Locate the cell with the specified text and output its (X, Y) center coordinate. 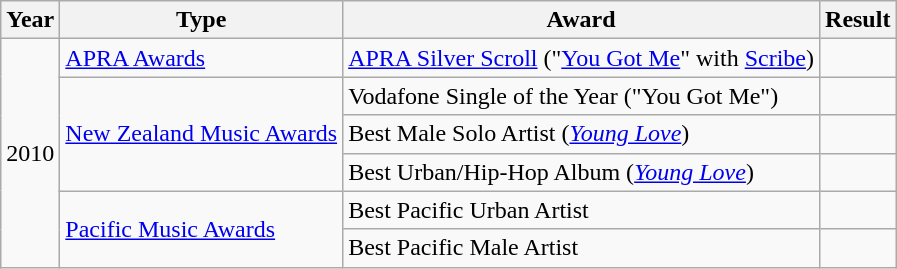
APRA Awards (202, 58)
Pacific Music Awards (202, 229)
Best Urban/Hip-Hop Album (Young Love) (582, 172)
APRA Silver Scroll ("You Got Me" with Scribe) (582, 58)
Vodafone Single of the Year ("You Got Me") (582, 96)
Type (202, 20)
2010 (30, 153)
Award (582, 20)
Year (30, 20)
Best Pacific Male Artist (582, 248)
New Zealand Music Awards (202, 134)
Best Male Solo Artist (Young Love) (582, 134)
Result (858, 20)
Best Pacific Urban Artist (582, 210)
